Extract the [X, Y] coordinate from the center of the cell holding the provided text.  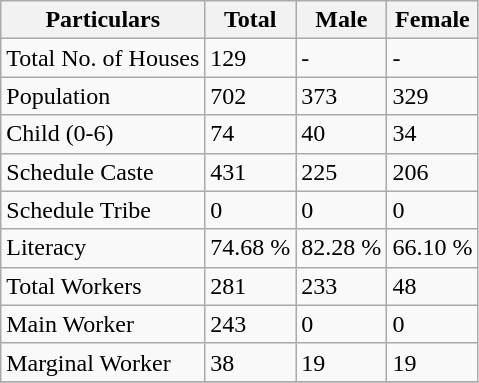
Schedule Caste [103, 172]
225 [342, 172]
329 [432, 96]
129 [250, 58]
38 [250, 362]
Total No. of Houses [103, 58]
431 [250, 172]
Population [103, 96]
40 [342, 134]
373 [342, 96]
82.28 % [342, 248]
Literacy [103, 248]
48 [432, 286]
281 [250, 286]
Female [432, 20]
Total [250, 20]
Child (0-6) [103, 134]
Total Workers [103, 286]
233 [342, 286]
74.68 % [250, 248]
Marginal Worker [103, 362]
34 [432, 134]
66.10 % [432, 248]
Particulars [103, 20]
Male [342, 20]
206 [432, 172]
74 [250, 134]
Main Worker [103, 324]
702 [250, 96]
243 [250, 324]
Schedule Tribe [103, 210]
